Output the [x, y] coordinate of the center of the cell containing the given text.  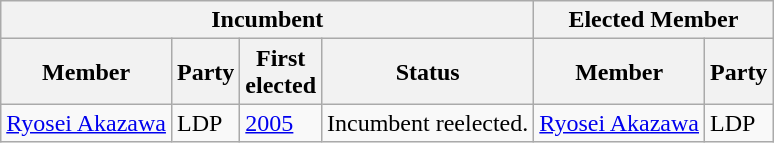
Incumbent [268, 20]
2005 [281, 123]
Incumbent reelected. [428, 123]
Status [428, 72]
Elected Member [654, 20]
Firstelected [281, 72]
